Scan for the cell matching the given text and deliver its (X, Y) coordinate at center. 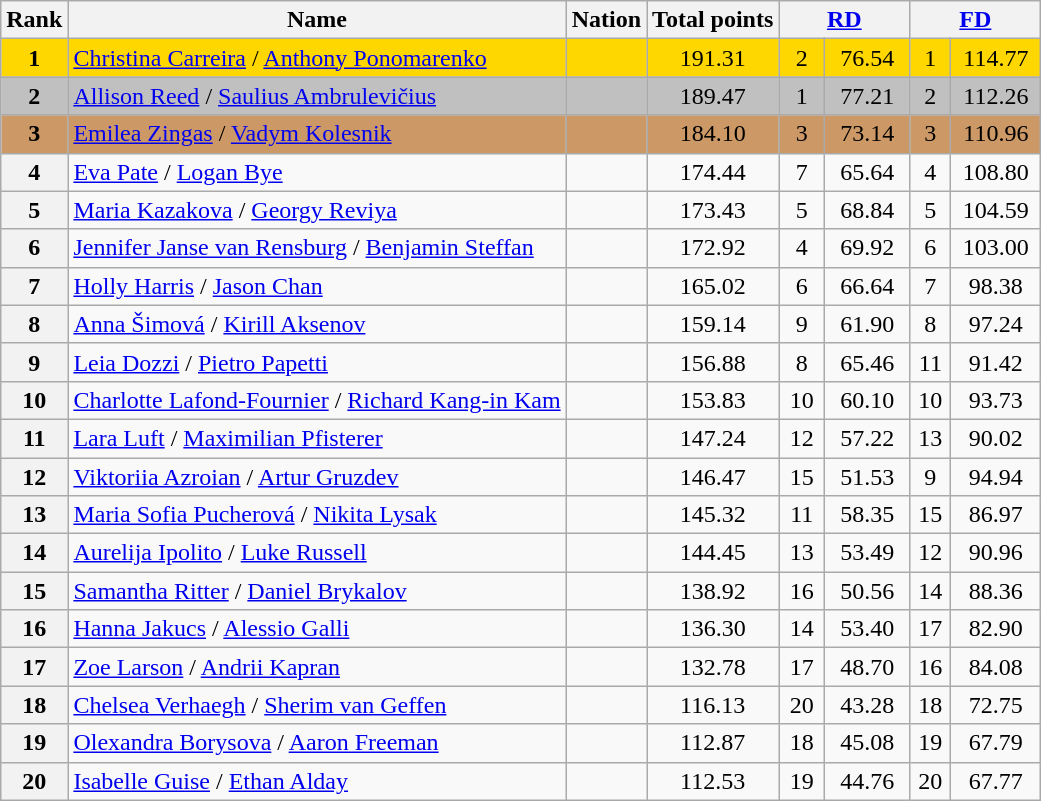
103.00 (996, 248)
76.54 (868, 58)
Leia Dozzi / Pietro Papetti (317, 362)
43.28 (868, 705)
65.46 (868, 362)
98.38 (996, 286)
Lara Luft / Maximilian Pfisterer (317, 438)
66.64 (868, 286)
68.84 (868, 210)
Charlotte Lafond-Fournier / Richard Kang-in Kam (317, 400)
159.14 (713, 324)
45.08 (868, 743)
58.35 (868, 515)
90.96 (996, 553)
Total points (713, 20)
97.24 (996, 324)
132.78 (713, 667)
Olexandra Borysova / Aaron Freeman (317, 743)
FD (976, 20)
191.31 (713, 58)
48.70 (868, 667)
86.97 (996, 515)
138.92 (713, 591)
Viktoriia Azroian / Artur Gruzdev (317, 477)
Anna Šimová / Kirill Aksenov (317, 324)
147.24 (713, 438)
116.13 (713, 705)
67.79 (996, 743)
174.44 (713, 172)
61.90 (868, 324)
82.90 (996, 629)
Christina Carreira / Anthony Ponomarenko (317, 58)
90.02 (996, 438)
110.96 (996, 134)
104.59 (996, 210)
Aurelija Ipolito / Luke Russell (317, 553)
Maria Sofia Pucherová / Nikita Lysak (317, 515)
108.80 (996, 172)
112.26 (996, 96)
Name (317, 20)
77.21 (868, 96)
91.42 (996, 362)
114.77 (996, 58)
172.92 (713, 248)
57.22 (868, 438)
165.02 (713, 286)
Eva Pate / Logan Bye (317, 172)
146.47 (713, 477)
93.73 (996, 400)
60.10 (868, 400)
51.53 (868, 477)
73.14 (868, 134)
Jennifer Janse van Rensburg / Benjamin Steffan (317, 248)
Isabelle Guise / Ethan Alday (317, 781)
94.94 (996, 477)
65.64 (868, 172)
Samantha Ritter / Daniel Brykalov (317, 591)
Allison Reed / Saulius Ambrulevičius (317, 96)
112.53 (713, 781)
53.40 (868, 629)
44.76 (868, 781)
144.45 (713, 553)
145.32 (713, 515)
67.77 (996, 781)
Holly Harris / Jason Chan (317, 286)
RD (844, 20)
84.08 (996, 667)
50.56 (868, 591)
88.36 (996, 591)
69.92 (868, 248)
Chelsea Verhaegh / Sherim van Geffen (317, 705)
189.47 (713, 96)
Nation (606, 20)
Hanna Jakucs / Alessio Galli (317, 629)
Maria Kazakova / Georgy Reviya (317, 210)
153.83 (713, 400)
173.43 (713, 210)
Rank (34, 20)
53.49 (868, 553)
184.10 (713, 134)
Emilea Zingas / Vadym Kolesnik (317, 134)
136.30 (713, 629)
156.88 (713, 362)
Zoe Larson / Andrii Kapran (317, 667)
112.87 (713, 743)
72.75 (996, 705)
